Return (x, y) of the center of cell containing provided text 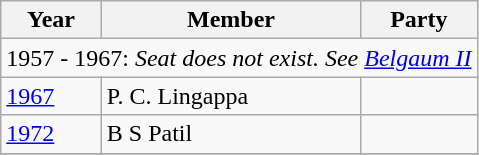
1957 - 1967: Seat does not exist. See Belgaum II (239, 58)
1972 (52, 134)
B S Patil (230, 134)
1967 (52, 96)
P. C. Lingappa (230, 96)
Year (52, 20)
Member (230, 20)
Party (419, 20)
